Scan for the cell matching the given text and deliver its (x, y) coordinate at center. 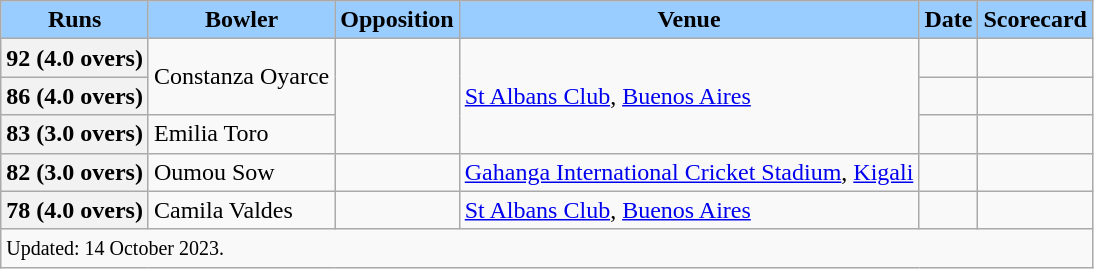
Bowler (241, 20)
Camila Valdes (241, 210)
Oumou Sow (241, 172)
Opposition (397, 20)
Updated: 14 October 2023. (547, 248)
83 (3.0 overs) (75, 134)
Emilia Toro (241, 134)
Venue (689, 20)
86 (4.0 overs) (75, 96)
92 (4.0 overs) (75, 58)
78 (4.0 overs) (75, 210)
82 (3.0 overs) (75, 172)
Scorecard (1036, 20)
Gahanga International Cricket Stadium, Kigali (689, 172)
Runs (75, 20)
Constanza Oyarce (241, 77)
Date (948, 20)
